Locate the cell with the specified text and output its [X, Y] center coordinate. 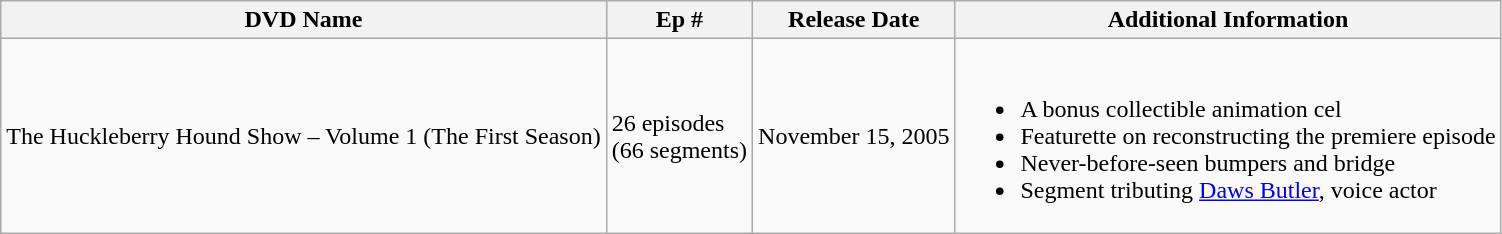
Release Date [854, 20]
Additional Information [1228, 20]
26 episodes(66 segments) [679, 136]
DVD Name [304, 20]
The Huckleberry Hound Show – Volume 1 (The First Season) [304, 136]
Ep # [679, 20]
November 15, 2005 [854, 136]
